Search for the cell housing the specified text and yield its (x, y) center coordinate. 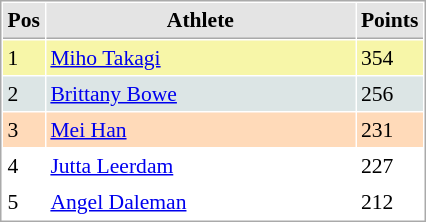
212 (390, 201)
Mei Han (200, 129)
Athlete (200, 21)
Miho Takagi (200, 57)
4 (24, 165)
1 (24, 57)
256 (390, 93)
5 (24, 201)
231 (390, 129)
Pos (24, 21)
354 (390, 57)
Jutta Leerdam (200, 165)
Angel Daleman (200, 201)
2 (24, 93)
Brittany Bowe (200, 93)
Points (390, 21)
3 (24, 129)
227 (390, 165)
